From the cell containing the given text, extract its center point as (x, y) coordinate. 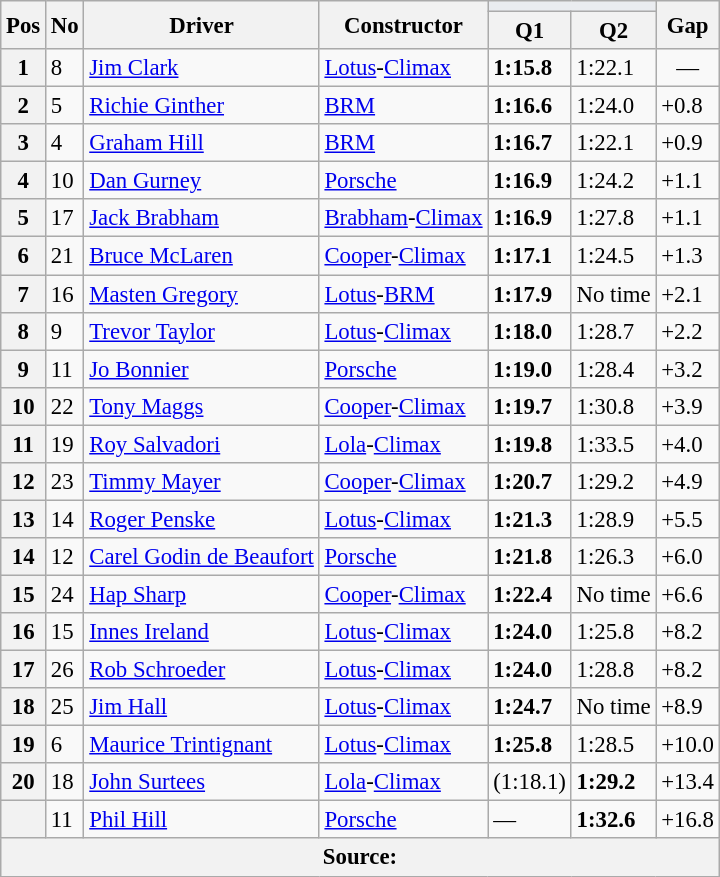
1:33.5 (614, 444)
1:28.9 (614, 519)
Jo Bonnier (202, 369)
1:15.8 (530, 68)
Maurice Trintignant (202, 745)
13 (24, 519)
1:16.7 (530, 143)
Rob Schroeder (202, 670)
Timmy Mayer (202, 482)
+3.2 (688, 369)
1:21.8 (530, 557)
+13.4 (688, 782)
1:24.5 (614, 256)
+4.9 (688, 482)
John Surtees (202, 782)
1:22.4 (530, 594)
1:19.7 (530, 406)
1:28.4 (614, 369)
+0.9 (688, 143)
Q2 (614, 31)
1:28.8 (614, 670)
1 (24, 68)
1:30.8 (614, 406)
Jim Clark (202, 68)
+8.9 (688, 707)
+5.5 (688, 519)
1:24.2 (614, 181)
24 (65, 594)
Phil Hill (202, 820)
+4.0 (688, 444)
Richie Ginther (202, 106)
1:20.7 (530, 482)
No (65, 25)
1:16.6 (530, 106)
2 (24, 106)
Pos (24, 25)
Carel Godin de Beaufort (202, 557)
1:26.3 (614, 557)
Tony Maggs (202, 406)
23 (65, 482)
1:27.8 (614, 219)
+2.1 (688, 294)
+16.8 (688, 820)
21 (65, 256)
Constructor (404, 25)
1:19.8 (530, 444)
+3.9 (688, 406)
Brabham-Climax (404, 219)
1:17.1 (530, 256)
1:32.6 (614, 820)
Trevor Taylor (202, 331)
Hap Sharp (202, 594)
Dan Gurney (202, 181)
Roy Salvadori (202, 444)
7 (24, 294)
Gap (688, 25)
26 (65, 670)
Graham Hill (202, 143)
22 (65, 406)
1:19.0 (530, 369)
Lotus-BRM (404, 294)
+6.6 (688, 594)
Jack Brabham (202, 219)
25 (65, 707)
20 (24, 782)
+2.2 (688, 331)
1:21.3 (530, 519)
Driver (202, 25)
Masten Gregory (202, 294)
3 (24, 143)
(1:18.1) (530, 782)
Innes Ireland (202, 632)
Q1 (530, 31)
1:28.5 (614, 745)
Roger Penske (202, 519)
1:18.0 (530, 331)
+1.3 (688, 256)
+10.0 (688, 745)
1:24.7 (530, 707)
1:28.7 (614, 331)
Jim Hall (202, 707)
+6.0 (688, 557)
+0.8 (688, 106)
Source: (360, 858)
Bruce McLaren (202, 256)
1:17.9 (530, 294)
